Capture the cell that displays the provided text and extract its [X, Y] central coordinate. 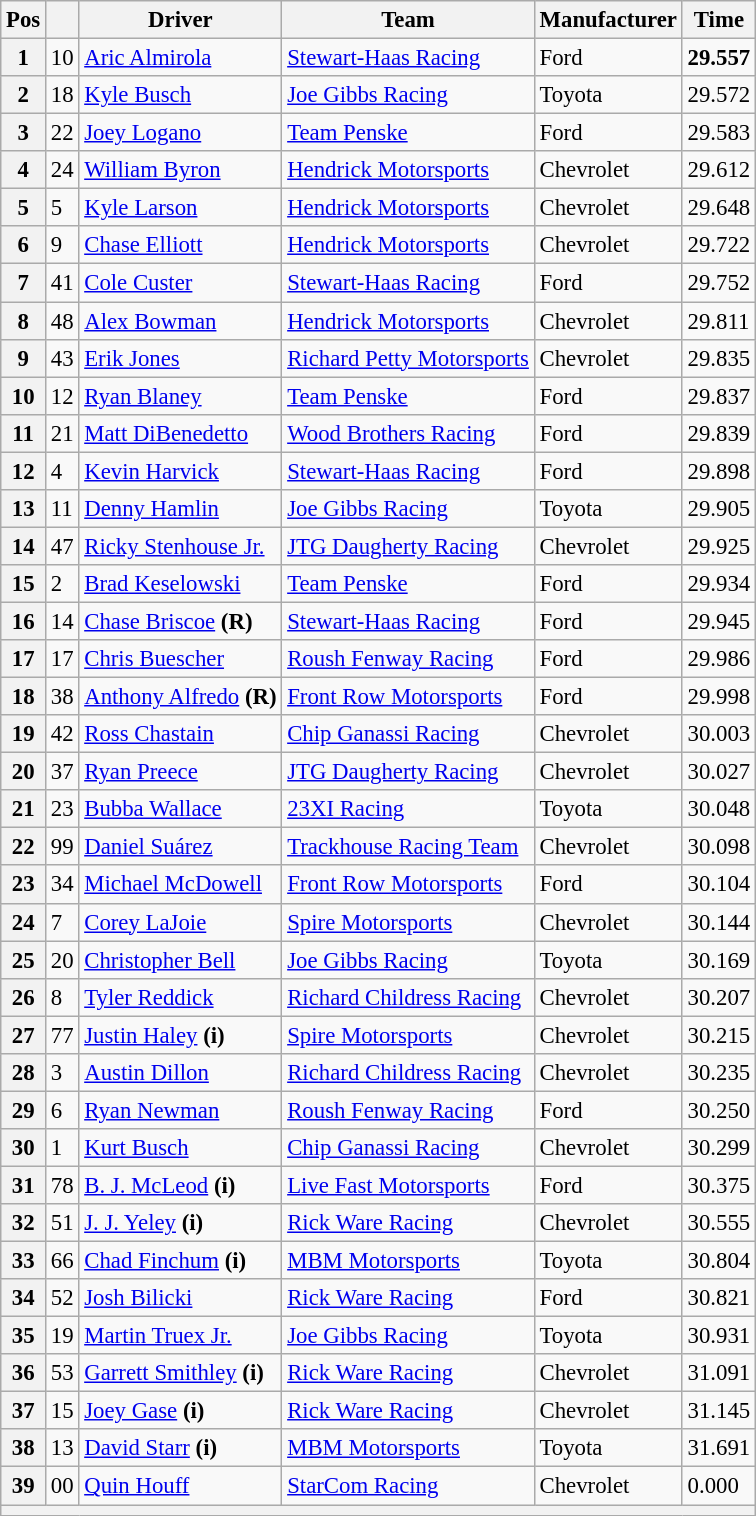
78 [62, 1185]
47 [62, 546]
52 [62, 1298]
35 [24, 1336]
77 [62, 1035]
29.905 [718, 509]
43 [62, 358]
29.752 [718, 283]
Joey Logano [180, 133]
Kyle Larson [180, 208]
29.811 [718, 321]
30.375 [718, 1185]
26 [24, 997]
Erik Jones [180, 358]
William Byron [180, 170]
Chad Finchum (i) [180, 1261]
Joey Gase (i) [180, 1411]
Daniel Suárez [180, 847]
29.898 [718, 471]
30.098 [718, 847]
30.555 [718, 1223]
J. J. Yeley (i) [180, 1223]
29.839 [718, 433]
30.207 [718, 997]
30.144 [718, 922]
Bubba Wallace [180, 809]
Corey LaJoie [180, 922]
29.986 [718, 659]
David Starr (i) [180, 1449]
29.572 [718, 95]
0.000 [718, 1486]
Ricky Stenhouse Jr. [180, 546]
30.931 [718, 1336]
Time [718, 20]
00 [62, 1486]
29.934 [718, 584]
53 [62, 1373]
31.091 [718, 1373]
30.235 [718, 1073]
66 [62, 1261]
31.145 [718, 1411]
B. J. McLeod (i) [180, 1185]
29.583 [718, 133]
Chris Buescher [180, 659]
Kyle Busch [180, 95]
99 [62, 847]
30.804 [718, 1261]
30.027 [718, 772]
StarCom Racing [408, 1486]
16 [24, 621]
29.925 [718, 546]
Martin Truex Jr. [180, 1336]
23XI Racing [408, 809]
28 [24, 1073]
33 [24, 1261]
30.299 [718, 1148]
29 [24, 1110]
30.048 [718, 809]
30.821 [718, 1298]
30.215 [718, 1035]
Justin Haley (i) [180, 1035]
30.003 [718, 734]
51 [62, 1223]
36 [24, 1373]
Richard Petty Motorsports [408, 358]
Ross Chastain [180, 734]
30.104 [718, 885]
Pos [24, 20]
Christopher Bell [180, 960]
Brad Keselowski [180, 584]
Trackhouse Racing Team [408, 847]
39 [24, 1486]
31 [24, 1185]
29.648 [718, 208]
31.691 [718, 1449]
29.835 [718, 358]
Tyler Reddick [180, 997]
32 [24, 1223]
Live Fast Motorsports [408, 1185]
Ryan Newman [180, 1110]
Team [408, 20]
30 [24, 1148]
Kevin Harvick [180, 471]
Cole Custer [180, 283]
42 [62, 734]
Chase Elliott [180, 245]
Manufacturer [608, 20]
Ryan Blaney [180, 396]
29.722 [718, 245]
Wood Brothers Racing [408, 433]
30.169 [718, 960]
25 [24, 960]
29.998 [718, 697]
Alex Bowman [180, 321]
Matt DiBenedetto [180, 433]
27 [24, 1035]
29.945 [718, 621]
29.612 [718, 170]
48 [62, 321]
Quin Houff [180, 1486]
29.557 [718, 58]
Driver [180, 20]
Chase Briscoe (R) [180, 621]
Kurt Busch [180, 1148]
Garrett Smithley (i) [180, 1373]
Austin Dillon [180, 1073]
30.250 [718, 1110]
Ryan Preece [180, 772]
29.837 [718, 396]
Michael McDowell [180, 885]
Josh Bilicki [180, 1298]
Anthony Alfredo (R) [180, 697]
41 [62, 283]
Aric Almirola [180, 58]
Denny Hamlin [180, 509]
